Extract the (x, y) coordinate from the center of the cell holding the provided text.  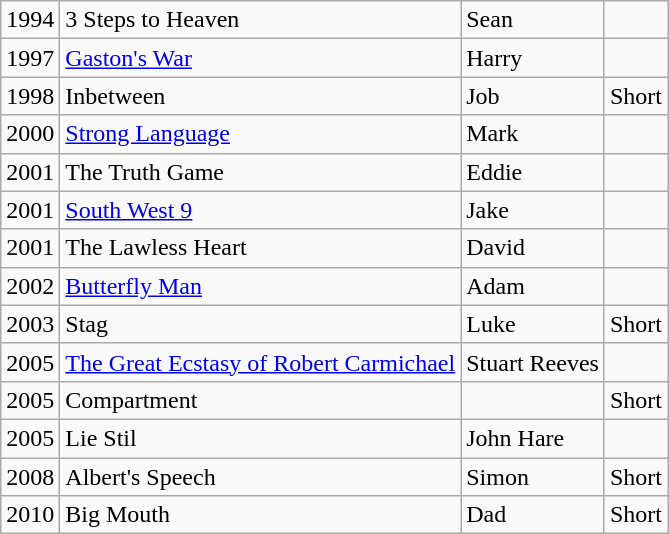
Albert's Speech (260, 477)
2010 (30, 515)
2003 (30, 324)
2008 (30, 477)
1997 (30, 58)
Inbetween (260, 96)
1998 (30, 96)
2002 (30, 286)
David (533, 248)
1994 (30, 20)
Stag (260, 324)
South West 9 (260, 210)
Eddie (533, 172)
The Lawless Heart (260, 248)
Jake (533, 210)
Compartment (260, 400)
Butterfly Man (260, 286)
The Great Ecstasy of Robert Carmichael (260, 362)
3 Steps to Heaven (260, 20)
Harry (533, 58)
The Truth Game (260, 172)
Sean (533, 20)
Job (533, 96)
Mark (533, 134)
Big Mouth (260, 515)
Gaston's War (260, 58)
John Hare (533, 438)
Adam (533, 286)
Stuart Reeves (533, 362)
Simon (533, 477)
Lie Stil (260, 438)
Luke (533, 324)
Strong Language (260, 134)
2000 (30, 134)
Dad (533, 515)
